Provide the [x, y] coordinate of the cell's center where the given text is located.  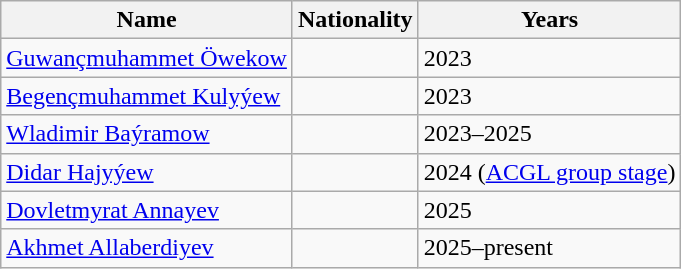
Begençmuhammet Kulyýew [147, 96]
Wladimir Baýramow [147, 134]
2023–2025 [550, 134]
Guwançmuhammet Öwekow [147, 58]
Dovletmyrat Annayev [147, 210]
Nationality [355, 20]
Years [550, 20]
Name [147, 20]
2024 (ACGL group stage) [550, 172]
2025 [550, 210]
Didar Hajyýew [147, 172]
Akhmet Allaberdiyev [147, 248]
2025–present [550, 248]
